For the text-containing cell, return its midpoint in [X, Y] coordinate format. 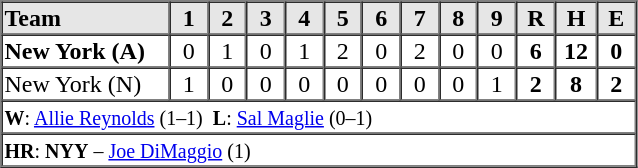
R [536, 18]
E [616, 18]
HR: NYY – Joe DiMaggio (1) [319, 150]
5 [342, 18]
New York (A) [86, 50]
W: Allie Reynolds (1–1) L: Sal Maglie (0–1) [319, 116]
3 [266, 18]
4 [304, 18]
9 [498, 18]
7 [420, 18]
12 [576, 50]
New York (N) [86, 84]
Team [86, 18]
H [576, 18]
